Locate the cell with the specified text and output its (x, y) center coordinate. 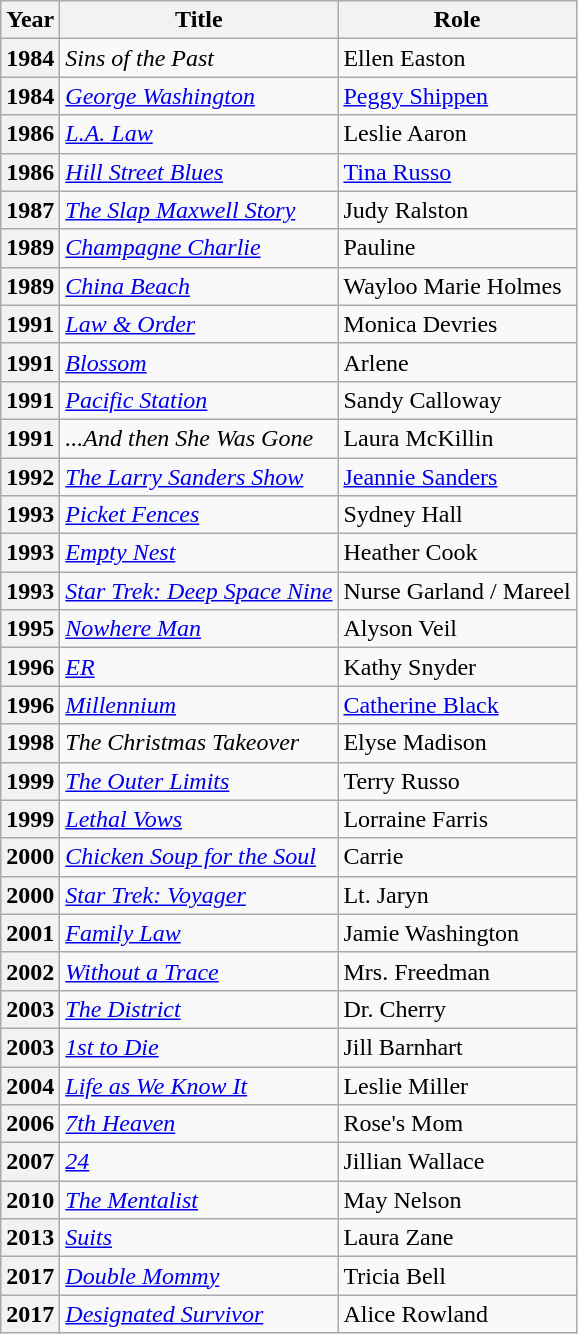
1987 (30, 210)
Mrs. Freedman (457, 971)
Monica Devries (457, 324)
L.A. Law (199, 134)
Star Trek: Voyager (199, 895)
Ellen Easton (457, 58)
The District (199, 1009)
Designated Survivor (199, 1314)
2004 (30, 1085)
1992 (30, 477)
Sins of the Past (199, 58)
Alice Rowland (457, 1314)
Carrie (457, 857)
Wayloo Marie Holmes (457, 286)
2001 (30, 933)
Peggy Shippen (457, 96)
Blossom (199, 362)
Jamie Washington (457, 933)
Jill Barnhart (457, 1047)
Year (30, 20)
Family Law (199, 933)
China Beach (199, 286)
Pauline (457, 248)
Catherine Black (457, 705)
Heather Cook (457, 553)
2007 (30, 1162)
Suits (199, 1238)
Nurse Garland / Mareel (457, 591)
1st to Die (199, 1047)
Lorraine Farris (457, 819)
Life as We Know It (199, 1085)
George Washington (199, 96)
Tricia Bell (457, 1276)
Millennium (199, 705)
Role (457, 20)
Alyson Veil (457, 629)
Without a Trace (199, 971)
Nowhere Man (199, 629)
Rose's Mom (457, 1124)
The Outer Limits (199, 781)
7th Heaven (199, 1124)
24 (199, 1162)
...And then She Was Gone (199, 438)
Champagne Charlie (199, 248)
Leslie Aaron (457, 134)
Judy Ralston (457, 210)
Laura McKillin (457, 438)
Hill Street Blues (199, 172)
Lt. Jaryn (457, 895)
1998 (30, 743)
Picket Fences (199, 515)
2002 (30, 971)
Title (199, 20)
Kathy Snyder (457, 667)
Star Trek: Deep Space Nine (199, 591)
Lethal Vows (199, 819)
Law & Order (199, 324)
The Larry Sanders Show (199, 477)
Dr. Cherry (457, 1009)
Empty Nest (199, 553)
May Nelson (457, 1200)
Arlene (457, 362)
Double Mommy (199, 1276)
The Slap Maxwell Story (199, 210)
ER (199, 667)
2010 (30, 1200)
2013 (30, 1238)
Chicken Soup for the Soul (199, 857)
Leslie Miller (457, 1085)
Tina Russo (457, 172)
The Christmas Takeover (199, 743)
Laura Zane (457, 1238)
Jeannie Sanders (457, 477)
Pacific Station (199, 400)
1995 (30, 629)
Jillian Wallace (457, 1162)
The Mentalist (199, 1200)
2006 (30, 1124)
Terry Russo (457, 781)
Sydney Hall (457, 515)
Sandy Calloway (457, 400)
Elyse Madison (457, 743)
